Provide the (X, Y) coordinate of the cell's center where the given text is located.  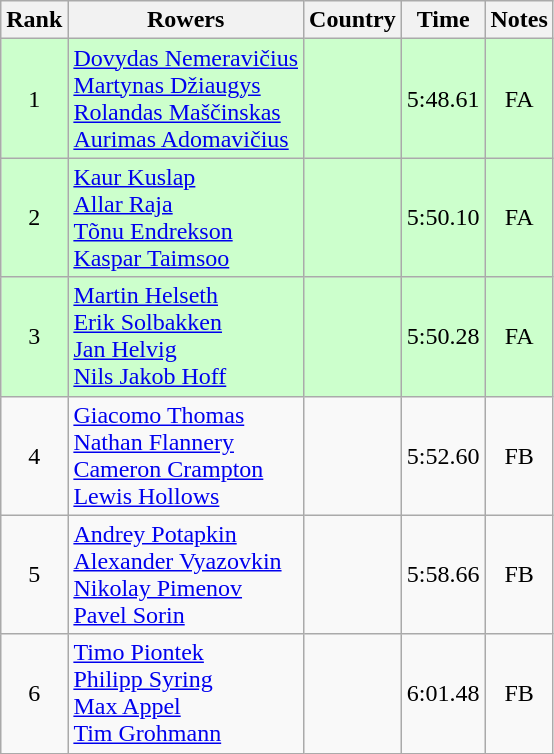
5:58.66 (443, 574)
Notes (519, 20)
6:01.48 (443, 694)
Andrey PotapkinAlexander VyazovkinNikolay PimenovPavel Sorin (186, 574)
4 (34, 456)
5:48.61 (443, 98)
Country (353, 20)
Giacomo ThomasNathan FlanneryCameron CramptonLewis Hollows (186, 456)
5:50.10 (443, 218)
Martin HelsethErik SolbakkenJan HelvigNils Jakob Hoff (186, 336)
Timo PiontekPhilipp SyringMax AppelTim Grohmann (186, 694)
5:52.60 (443, 456)
Kaur KuslapAllar RajaTõnu EndreksonKaspar Taimsoo (186, 218)
6 (34, 694)
3 (34, 336)
2 (34, 218)
5:50.28 (443, 336)
5 (34, 574)
Dovydas NemeravičiusMartynas DžiaugysRolandas MaščinskasAurimas Adomavičius (186, 98)
Rowers (186, 20)
Rank (34, 20)
1 (34, 98)
Time (443, 20)
